Extract the (x, y) coordinate from the center of the cell holding the provided text.  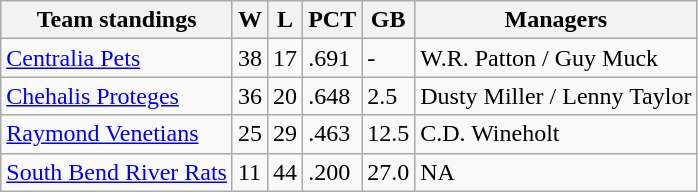
Chehalis Proteges (117, 96)
Dusty Miller / Lenny Taylor (556, 96)
27.0 (388, 172)
44 (286, 172)
- (388, 58)
NA (556, 172)
C.D. Wineholt (556, 134)
Centralia Pets (117, 58)
Raymond Venetians (117, 134)
L (286, 20)
South Bend River Rats (117, 172)
20 (286, 96)
.648 (332, 96)
17 (286, 58)
25 (250, 134)
GB (388, 20)
PCT (332, 20)
2.5 (388, 96)
36 (250, 96)
.200 (332, 172)
.691 (332, 58)
Managers (556, 20)
Team standings (117, 20)
29 (286, 134)
38 (250, 58)
W (250, 20)
11 (250, 172)
12.5 (388, 134)
W.R. Patton / Guy Muck (556, 58)
.463 (332, 134)
